Identify which cell holds the provided text, then report its [X, Y] central coordinate. 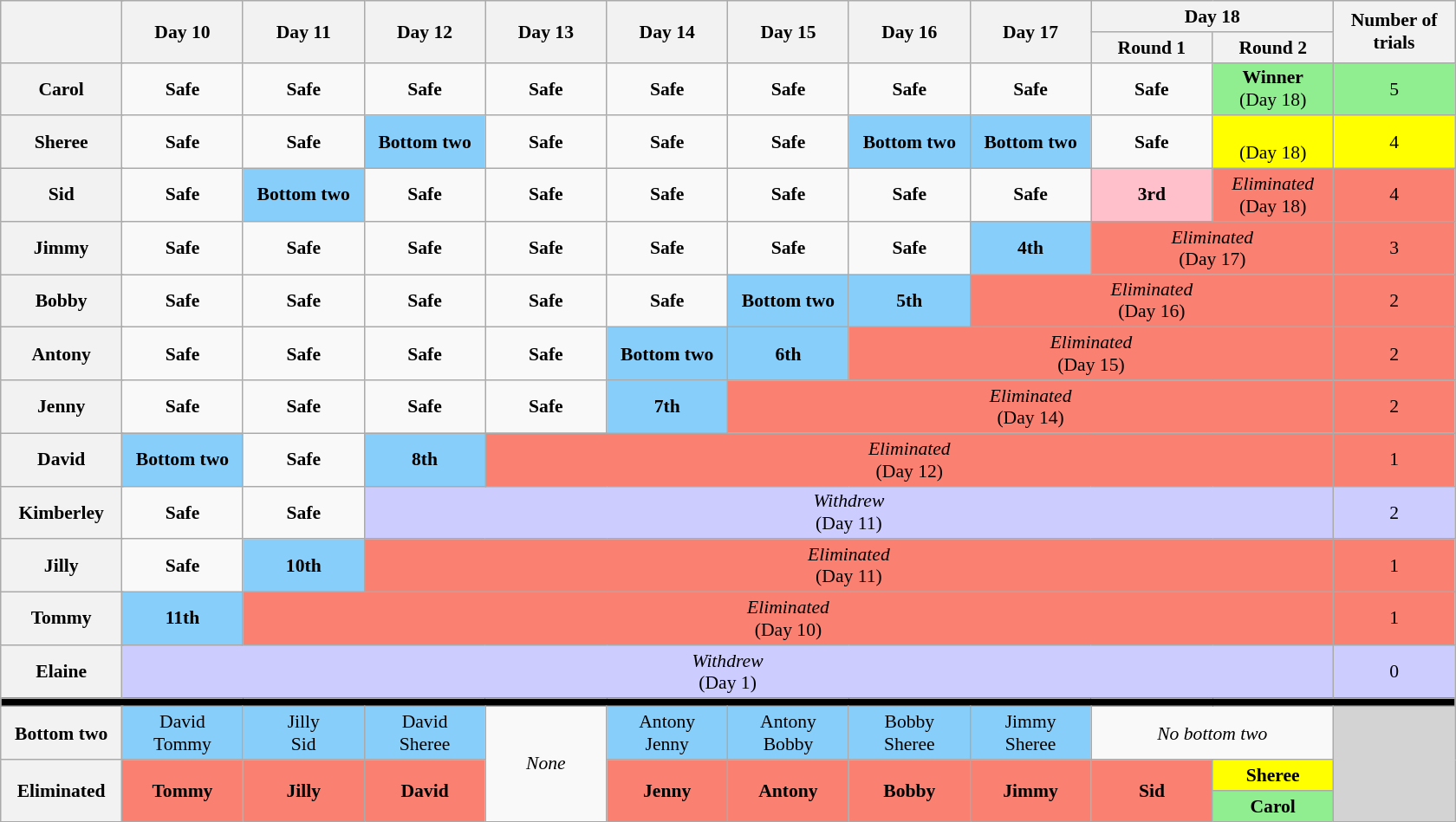
Eliminated (Day 16) [1151, 301]
Kimberley [62, 513]
None [546, 764]
6th [789, 353]
Day 14 [667, 31]
Eliminated(Day 15) [1090, 353]
7th [667, 407]
Eliminated(Day 12) [910, 459]
Withdrew(Day 11) [848, 513]
JillySid [303, 733]
Eliminated (Day 18) [1273, 196]
Round 1 [1152, 48]
BobbySheree [909, 733]
Withdrew(Day 1) [728, 672]
DavidTommy [183, 733]
Eliminated (Day 17) [1212, 248]
AntonyJenny [667, 733]
Day 18 [1212, 16]
Number oftrials [1394, 31]
DavidSheree [425, 733]
Day 15 [789, 31]
Day 16 [909, 31]
5 [1394, 88]
JimmySheree [1030, 733]
Day 10 [183, 31]
3 [1394, 248]
Day 11 [303, 31]
Round 2 [1273, 48]
Day 13 [546, 31]
Winner (Day 18) [1273, 88]
Eliminated(Day 14) [1031, 407]
3rd [1152, 196]
Day 17 [1030, 31]
11th [183, 618]
(Day 18) [1273, 142]
10th [303, 566]
No bottom two [1212, 733]
AntonyBobby [789, 733]
Eliminated(Day 11) [848, 566]
Elaine [62, 672]
5th [909, 301]
Eliminated(Day 10) [788, 618]
4th [1030, 248]
Eliminated [62, 790]
Day 12 [425, 31]
0 [1394, 672]
8th [425, 459]
